For the text-containing cell, return its midpoint in (x, y) coordinate format. 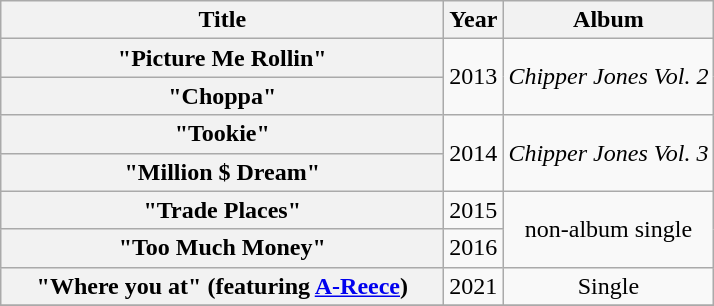
non-album single (608, 229)
"Choppa" (222, 96)
"Where you at" (featuring A-Reece) (222, 286)
"Picture Me Rollin" (222, 58)
2014 (474, 153)
Album (608, 20)
"Million $ Dream" (222, 172)
Single (608, 286)
"Tookie" (222, 134)
2016 (474, 248)
"Too Much Money" (222, 248)
"Trade Places" (222, 210)
2021 (474, 286)
Title (222, 20)
Chipper Jones Vol. 3 (608, 153)
2013 (474, 77)
Year (474, 20)
Chipper Jones Vol. 2 (608, 77)
2015 (474, 210)
